Locate the cell with the specified text and output its [X, Y] center coordinate. 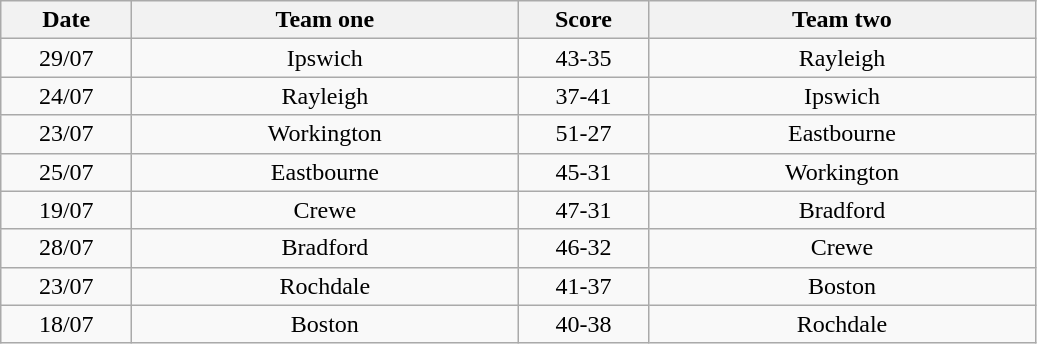
Team one [325, 20]
41-37 [584, 286]
28/07 [66, 248]
46-32 [584, 248]
45-31 [584, 172]
37-41 [584, 96]
19/07 [66, 210]
47-31 [584, 210]
40-38 [584, 324]
18/07 [66, 324]
Score [584, 20]
51-27 [584, 134]
Date [66, 20]
25/07 [66, 172]
43-35 [584, 58]
29/07 [66, 58]
Team two [842, 20]
24/07 [66, 96]
